Capture the cell that displays the provided text and extract its (X, Y) central coordinate. 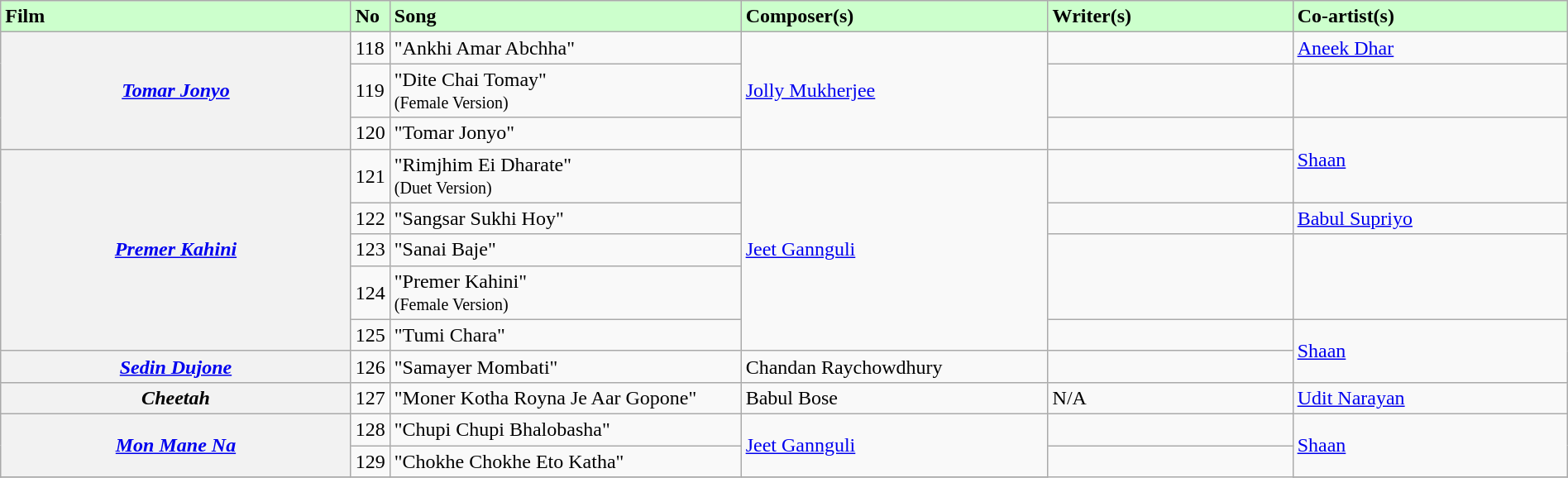
Composer(s) (895, 17)
N/A (1170, 398)
"Dite Chai Tomay" (Female Version) (566, 91)
Sedin Dujone (175, 366)
"Premer Kahini" (Female Version) (566, 293)
"Rimjhim Ei Dharate" (Duet Version) (566, 175)
Mon Mane Na (175, 445)
Udit Narayan (1430, 398)
"Sanai Baje" (566, 250)
128 (370, 429)
Premer Kahini (175, 250)
120 (370, 133)
Cheetah (175, 398)
Aneek Dhar (1430, 48)
122 (370, 218)
"Chupi Chupi Bhalobasha" (566, 429)
"Chokhe Chokhe Eto Katha" (566, 461)
"Tumi Chara" (566, 335)
Jolly Mukherjee (895, 91)
121 (370, 175)
"Sangsar Sukhi Hoy" (566, 218)
Babul Bose (895, 398)
Chandan Raychowdhury (895, 366)
Tomar Jonyo (175, 91)
Babul Supriyo (1430, 218)
Co-artist(s) (1430, 17)
Song (566, 17)
Writer(s) (1170, 17)
127 (370, 398)
"Moner Kotha Royna Je Aar Gopone" (566, 398)
123 (370, 250)
125 (370, 335)
119 (370, 91)
118 (370, 48)
Film (175, 17)
No (370, 17)
124 (370, 293)
"Tomar Jonyo" (566, 133)
"Samayer Mombati" (566, 366)
"Ankhi Amar Abchha" (566, 48)
129 (370, 461)
126 (370, 366)
